Search for the cell housing the specified text and yield its (X, Y) center coordinate. 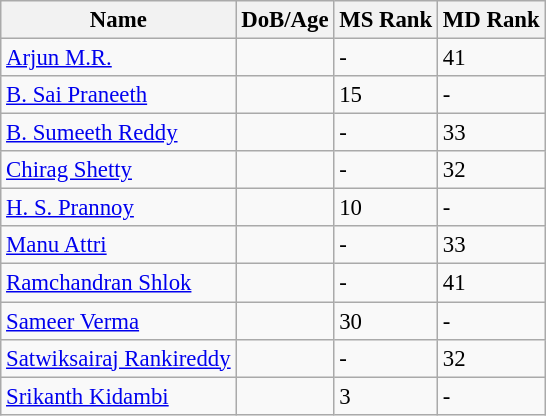
DoB/Age (285, 20)
Name (118, 20)
H. S. Prannoy (118, 208)
Manu Attri (118, 245)
B. Sumeeth Reddy (118, 133)
Satwiksairaj Rankireddy (118, 358)
30 (386, 321)
Srikanth Kidambi (118, 396)
Sameer Verma (118, 321)
Arjun M.R. (118, 58)
3 (386, 396)
15 (386, 95)
Ramchandran Shlok (118, 283)
10 (386, 208)
B. Sai Praneeth (118, 95)
Chirag Shetty (118, 170)
MD Rank (492, 20)
MS Rank (386, 20)
